For the text-containing cell, return its midpoint in [X, Y] coordinate format. 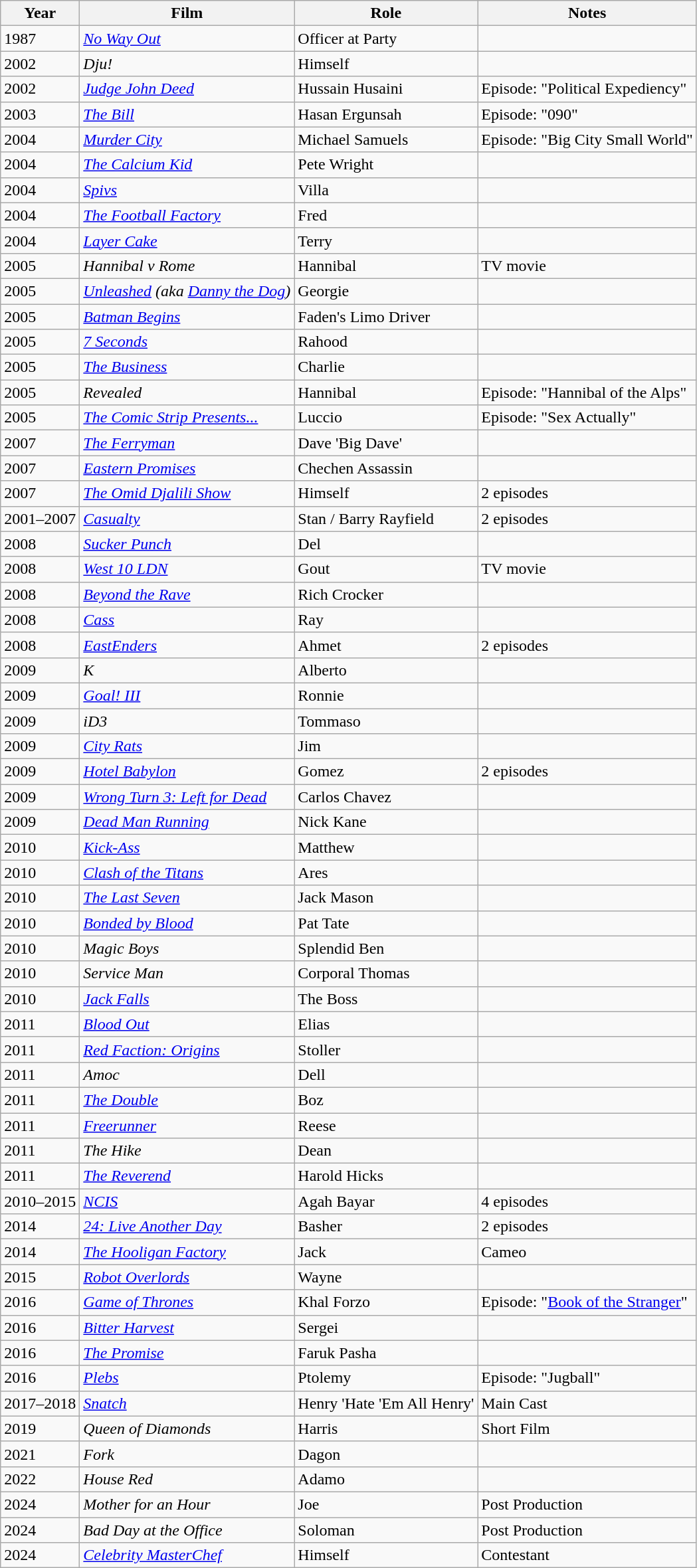
EastEnders [187, 645]
Casualty [187, 519]
Jack [386, 1252]
Episode: "Political Expediency" [587, 89]
Adamo [386, 1479]
1987 [40, 39]
Episode: "Book of the Stranger" [587, 1302]
Dead Man Running [187, 822]
Matthew [386, 847]
Harris [386, 1429]
Episode: "Hannibal of the Alps" [587, 392]
Henry 'Hate 'Em All Henry' [386, 1403]
Beyond the Rave [187, 594]
Nick Kane [386, 822]
Main Cast [587, 1403]
Sucker Punch [187, 544]
Judge John Deed [187, 89]
Rahood [386, 342]
Luccio [386, 418]
Bad Day at the Office [187, 1529]
Joe [386, 1504]
City Rats [187, 746]
Hussain Husaini [386, 89]
The Football Factory [187, 215]
Spivs [187, 190]
Ptolemy [386, 1378]
Short Film [587, 1429]
Villa [386, 190]
Magic Boys [187, 948]
Contestant [587, 1555]
Ray [386, 620]
Georgie [386, 291]
2010–2015 [40, 1201]
2022 [40, 1479]
Stoller [386, 1049]
Blood Out [187, 1024]
The Last Seven [187, 898]
The Reverend [187, 1176]
Film [187, 13]
The Bill [187, 114]
The Comic Strip Presents... [187, 418]
Fork [187, 1454]
Reese [386, 1126]
Ares [386, 873]
2003 [40, 114]
Amoc [187, 1075]
Robot Overlords [187, 1277]
2015 [40, 1277]
Jim [386, 746]
Batman Begins [187, 317]
Revealed [187, 392]
Splendid Ben [386, 948]
Del [386, 544]
Dean [386, 1151]
Rich Crocker [386, 594]
The Double [187, 1100]
Notes [587, 13]
Snatch [187, 1403]
Unleashed (aka Danny the Dog) [187, 291]
2001–2007 [40, 519]
Episode: "Sex Actually" [587, 418]
Tommaso [386, 721]
Plebs [187, 1378]
Freerunner [187, 1126]
Charlie [386, 367]
Soloman [386, 1529]
Faruk Pasha [386, 1353]
Bonded by Blood [187, 923]
Year [40, 13]
Dell [386, 1075]
Elias [386, 1024]
Boz [386, 1100]
Wrong Turn 3: Left for Dead [187, 797]
NCIS [187, 1201]
Agah Bayar [386, 1201]
Cass [187, 620]
Sergei [386, 1328]
Murder City [187, 139]
Michael Samuels [386, 139]
Pete Wright [386, 165]
Pat Tate [386, 923]
Officer at Party [386, 39]
iD3 [187, 721]
Hasan Ergunsah [386, 114]
The Promise [187, 1353]
Hannibal v Rome [187, 266]
The Hooligan Factory [187, 1252]
Gomez [386, 772]
Ahmet [386, 645]
4 episodes [587, 1201]
Episode: "Jugball" [587, 1378]
Ronnie [386, 695]
Wayne [386, 1277]
Jack Mason [386, 898]
Kick-Ass [187, 847]
Basher [386, 1227]
Episode: "Big City Small World" [587, 139]
Khal Forzo [386, 1302]
Episode: "090" [587, 114]
Harold Hicks [386, 1176]
Clash of the Titans [187, 873]
Eastern Promises [187, 468]
7 Seconds [187, 342]
Jack Falls [187, 999]
Red Faction: Origins [187, 1049]
The Ferryman [187, 443]
No Way Out [187, 39]
Stan / Barry Rayfield [386, 519]
West 10 LDN [187, 569]
Service Man [187, 974]
Bitter Harvest [187, 1328]
2017–2018 [40, 1403]
The Boss [386, 999]
Chechen Assassin [386, 468]
Dagon [386, 1454]
The Calcium Kid [187, 165]
Layer Cake [187, 240]
Corporal Thomas [386, 974]
24: Live Another Day [187, 1227]
Terry [386, 240]
House Red [187, 1479]
Alberto [386, 670]
K [187, 670]
Celebrity MasterChef [187, 1555]
Role [386, 13]
The Omid Djalili Show [187, 493]
The Business [187, 367]
Goal! III [187, 695]
Queen of Diamonds [187, 1429]
Dave 'Big Dave' [386, 443]
Carlos Chavez [386, 797]
Faden's Limo Driver [386, 317]
Game of Thrones [187, 1302]
2019 [40, 1429]
Hotel Babylon [187, 772]
Gout [386, 569]
Fred [386, 215]
Mother for an Hour [187, 1504]
Cameo [587, 1252]
2021 [40, 1454]
Dju! [187, 64]
The Hike [187, 1151]
